Locate the cell with the specified text and output its (X, Y) center coordinate. 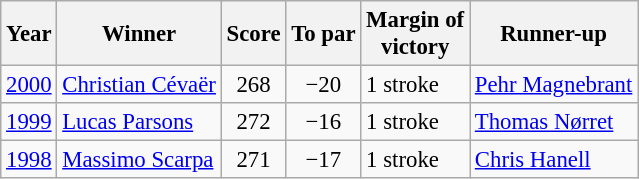
−17 (324, 160)
Score (254, 34)
To par (324, 34)
268 (254, 85)
272 (254, 122)
271 (254, 160)
−16 (324, 122)
−20 (324, 85)
Runner-up (554, 34)
Chris Hanell (554, 160)
1999 (29, 122)
1998 (29, 160)
Thomas Nørret (554, 122)
Lucas Parsons (139, 122)
Pehr Magnebrant (554, 85)
Christian Cévaër (139, 85)
Massimo Scarpa (139, 160)
Margin ofvictory (416, 34)
Year (29, 34)
Winner (139, 34)
2000 (29, 85)
